Capture the cell that displays the provided text and extract its (x, y) central coordinate. 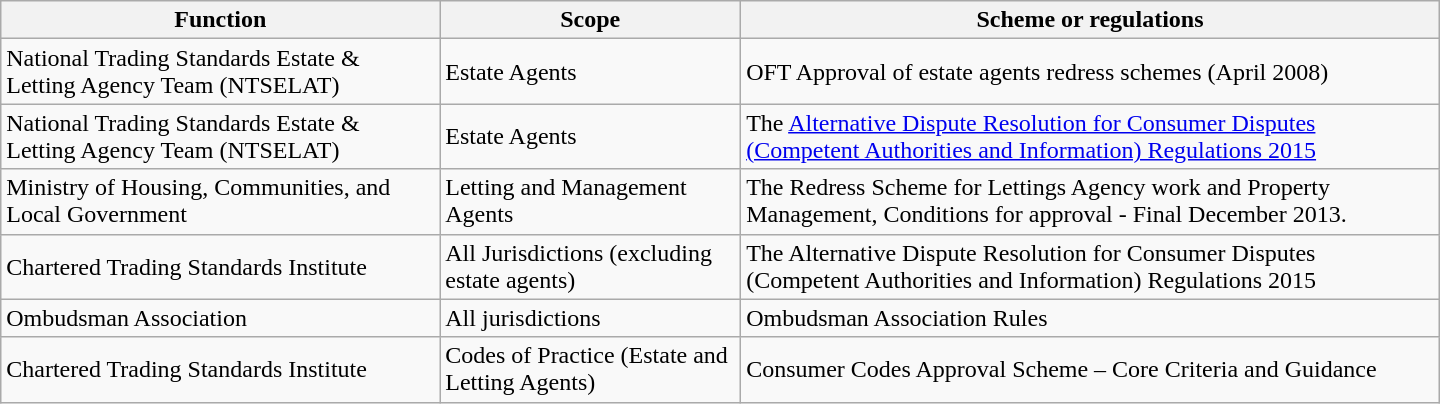
Codes of Practice (Estate and Letting Agents) (590, 370)
Letting and Management Agents (590, 202)
Consumer Codes Approval Scheme – Core Criteria and Guidance (1090, 370)
The Redress Scheme for Lettings Agency work and Property Management, Conditions for approval - Final December 2013. (1090, 202)
All Jurisdictions (excluding estate agents) (590, 266)
Ombudsman Association Rules (1090, 318)
Ombudsman Association (220, 318)
All jurisdictions (590, 318)
Ministry of Housing, Communities, and Local Government (220, 202)
OFT Approval of estate agents redress schemes (April 2008) (1090, 72)
Scheme or regulations (1090, 20)
Function (220, 20)
Scope (590, 20)
